Return the [x, y] coordinate for the center point of the cell that contains the specified text.  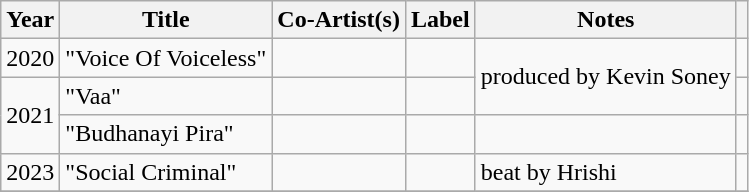
Year [30, 20]
Co-Artist(s) [339, 20]
"Social Criminal" [166, 172]
2020 [30, 58]
beat by Hrishi [606, 172]
2023 [30, 172]
"Vaa" [166, 96]
"Voice Of Voiceless" [166, 58]
produced by Kevin Soney [606, 77]
Title [166, 20]
Label [440, 20]
Notes [606, 20]
2021 [30, 115]
"Budhanayi Pira" [166, 134]
